Output the [X, Y] coordinate of the center of the cell containing the given text.  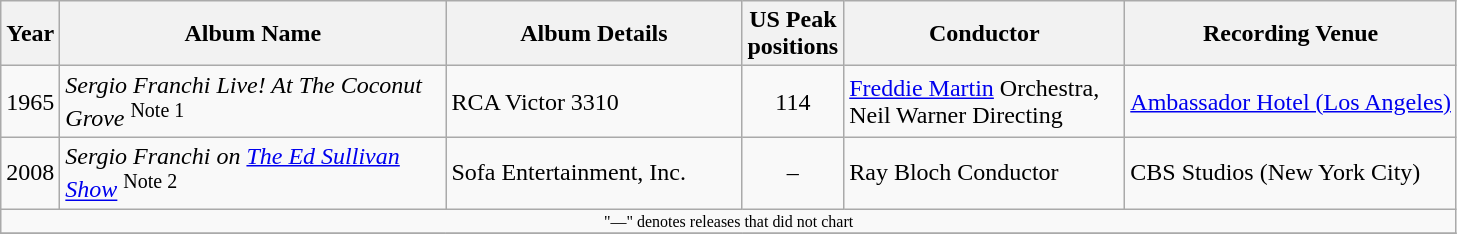
Album Details [594, 34]
"—" denotes releases that did not chart [729, 221]
Sergio Franchi on The Ed Sullivan Show Note 2 [253, 173]
Album Name [253, 34]
Conductor [984, 34]
2008 [30, 173]
US Peak positions [793, 34]
Sofa Entertainment, Inc. [594, 173]
Ambassador Hotel (Los Angeles) [1291, 102]
Recording Venue [1291, 34]
114 [793, 102]
Ray Bloch Conductor [984, 173]
– [793, 173]
Freddie Martin Orchestra, Neil Warner Directing [984, 102]
CBS Studios (New York City) [1291, 173]
1965 [30, 102]
Sergio Franchi Live! At The Coconut Grove Note 1 [253, 102]
RCA Victor 3310 [594, 102]
Year [30, 34]
